From the cell containing the given text, extract its center point as [X, Y] coordinate. 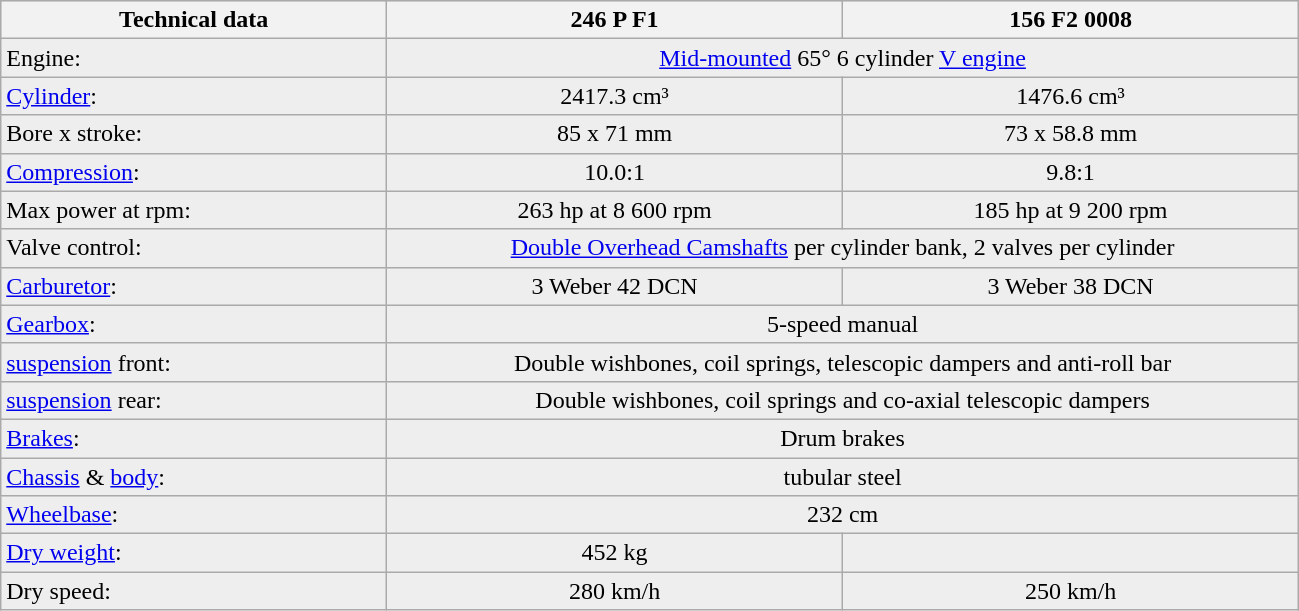
250 km/h [1071, 591]
Mid-mounted 65° 6 cylinder V engine [843, 58]
232 cm [843, 515]
1476.6 cm³ [1071, 96]
Dry speed: [194, 591]
73 x 58.8 mm [1071, 134]
Double Overhead Camshafts per cylinder bank, 2 valves per cylinder [843, 248]
9.8:1 [1071, 172]
Chassis & body: [194, 477]
Double wishbones, coil springs, telescopic dampers and anti-roll bar [843, 362]
Max power at rpm: [194, 210]
Brakes: [194, 438]
Wheelbase: [194, 515]
Drum brakes [843, 438]
Gearbox: [194, 324]
Cylinder: [194, 96]
Double wishbones, coil springs and co-axial telescopic dampers [843, 400]
Compression: [194, 172]
Valve control: [194, 248]
280 km/h [615, 591]
tubular steel [843, 477]
3 Weber 42 DCN [615, 286]
suspension rear: [194, 400]
Engine: [194, 58]
Bore x stroke: [194, 134]
156 F2 0008 [1071, 20]
185 hp at 9 200 rpm [1071, 210]
10.0:1 [615, 172]
263 hp at 8 600 rpm [615, 210]
Carburetor: [194, 286]
246 P F1 [615, 20]
Technical data [194, 20]
5-speed manual [843, 324]
85 x 71 mm [615, 134]
2417.3 cm³ [615, 96]
Dry weight: [194, 553]
suspension front: [194, 362]
3 Weber 38 DCN [1071, 286]
452 kg [615, 553]
